Output the (X, Y) coordinate of the center of the cell containing the given text.  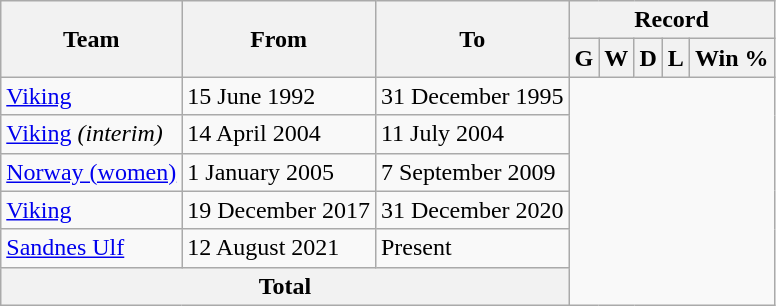
7 September 2009 (472, 172)
Norway (women) (92, 172)
G (584, 58)
Present (472, 248)
12 August 2021 (279, 248)
19 December 2017 (279, 210)
Sandnes Ulf (92, 248)
Win % (732, 58)
L (676, 58)
14 April 2004 (279, 134)
31 December 1995 (472, 96)
Record (672, 20)
Total (285, 286)
11 July 2004 (472, 134)
Viking (interim) (92, 134)
Team (92, 39)
To (472, 39)
D (648, 58)
W (616, 58)
15 June 1992 (279, 96)
From (279, 39)
1 January 2005 (279, 172)
31 December 2020 (472, 210)
